Scan for the cell matching the given text and deliver its (X, Y) coordinate at center. 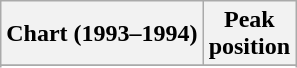
Chart (1993–1994) (102, 34)
Peakposition (249, 34)
